Find where the given text appears and provide that cell's center as [x, y] coordinate. 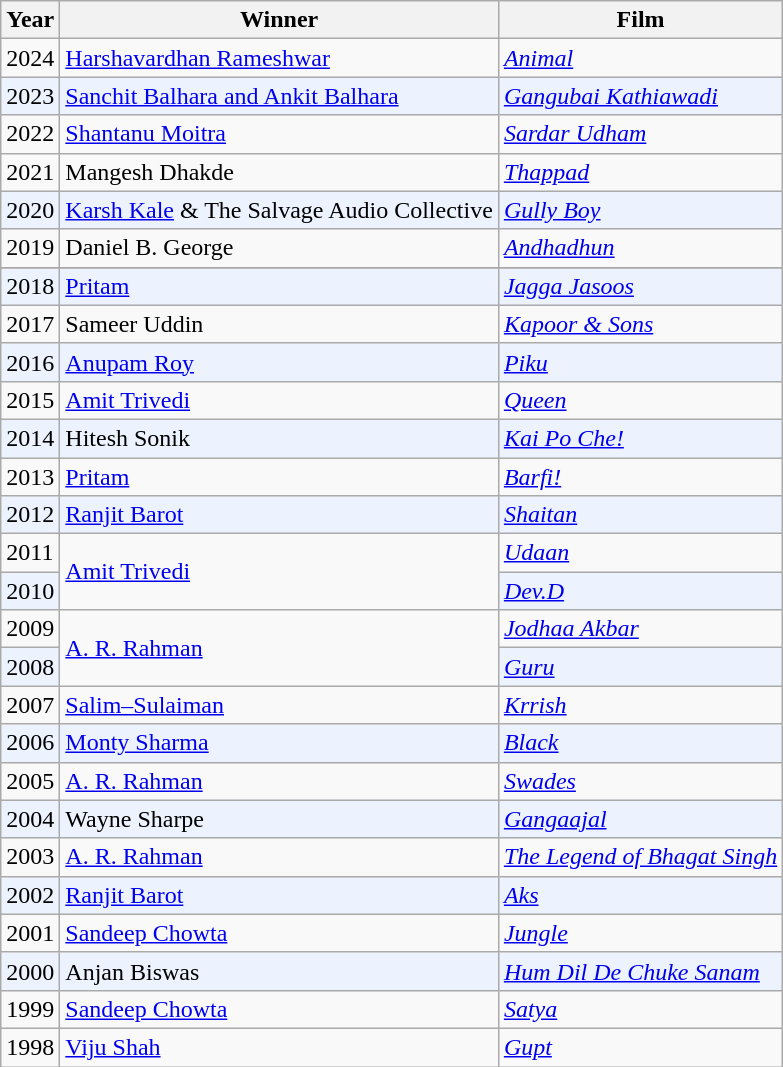
Jagga Jasoos [640, 286]
Jungle [640, 933]
2023 [30, 96]
Black [640, 743]
Dev.D [640, 591]
2013 [30, 477]
2003 [30, 857]
Year [30, 20]
Satya [640, 1009]
Shaitan [640, 515]
2021 [30, 172]
1999 [30, 1009]
Aks [640, 895]
Anjan Biswas [280, 971]
Barfi! [640, 477]
Sameer Uddin [280, 324]
Gangubai Kathiawadi [640, 96]
2015 [30, 400]
Sardar Udham [640, 134]
Viju Shah [280, 1047]
Gangaajal [640, 819]
Karsh Kale & The Salvage Audio Collective [280, 210]
2007 [30, 705]
Gully Boy [640, 210]
Hum Dil De Chuke Sanam [640, 971]
Animal [640, 58]
Mangesh Dhakde [280, 172]
2004 [30, 819]
Wayne Sharpe [280, 819]
2022 [30, 134]
1998 [30, 1047]
2014 [30, 438]
Daniel B. George [280, 248]
Shantanu Moitra [280, 134]
2005 [30, 781]
Jodhaa Akbar [640, 629]
Swades [640, 781]
2024 [30, 58]
2001 [30, 933]
Queen [640, 400]
Udaan [640, 553]
Guru [640, 667]
2009 [30, 629]
2010 [30, 591]
2011 [30, 553]
2008 [30, 667]
2006 [30, 743]
Salim–Sulaiman [280, 705]
Gupt [640, 1047]
2016 [30, 362]
2017 [30, 324]
Sanchit Balhara and Ankit Balhara [280, 96]
Kai Po Che! [640, 438]
Anupam Roy [280, 362]
Winner [280, 20]
The Legend of Bhagat Singh [640, 857]
Harshavardhan Rameshwar [280, 58]
Thappad [640, 172]
Piku [640, 362]
Film [640, 20]
2020 [30, 210]
Hitesh Sonik [280, 438]
2018 [30, 286]
2019 [30, 248]
2002 [30, 895]
Krrish [640, 705]
Andhadhun [640, 248]
2012 [30, 515]
Kapoor & Sons [640, 324]
2000 [30, 971]
Monty Sharma [280, 743]
